Capture the cell that displays the provided text and extract its (X, Y) central coordinate. 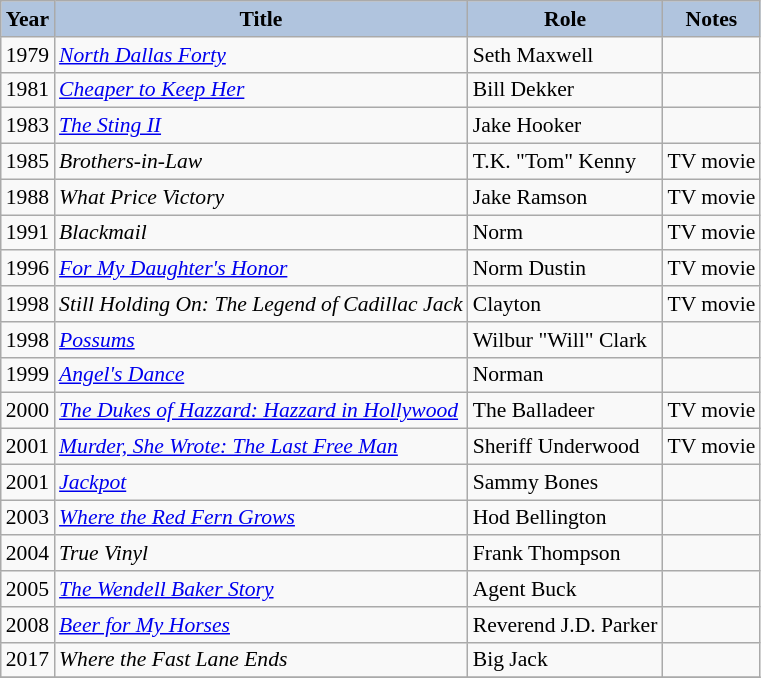
1999 (28, 375)
1991 (28, 233)
For My Daughter's Honor (261, 269)
Norman (566, 375)
Jake Hooker (566, 126)
Possums (261, 340)
Sheriff Underwood (566, 447)
2017 (28, 660)
Norm Dustin (566, 269)
2008 (28, 625)
Jackpot (261, 482)
North Dallas Forty (261, 55)
Still Holding On: The Legend of Cadillac Jack (261, 304)
Notes (711, 19)
Hod Bellington (566, 518)
Where the Fast Lane Ends (261, 660)
1981 (28, 90)
Reverend J.D. Parker (566, 625)
2004 (28, 554)
Angel's Dance (261, 375)
True Vinyl (261, 554)
2003 (28, 518)
1983 (28, 126)
Big Jack (566, 660)
The Wendell Baker Story (261, 589)
Wilbur "Will" Clark (566, 340)
Clayton (566, 304)
Year (28, 19)
Title (261, 19)
2000 (28, 411)
Seth Maxwell (566, 55)
Murder, She Wrote: The Last Free Man (261, 447)
1979 (28, 55)
Jake Ramson (566, 197)
1985 (28, 162)
T.K. "Tom" Kenny (566, 162)
Brothers-in-Law (261, 162)
The Sting II (261, 126)
The Dukes of Hazzard: Hazzard in Hollywood (261, 411)
Norm (566, 233)
Bill Dekker (566, 90)
The Balladeer (566, 411)
Beer for My Horses (261, 625)
Role (566, 19)
1988 (28, 197)
1996 (28, 269)
Frank Thompson (566, 554)
Where the Red Fern Grows (261, 518)
What Price Victory (261, 197)
Agent Buck (566, 589)
Cheaper to Keep Her (261, 90)
2005 (28, 589)
Blackmail (261, 233)
Sammy Bones (566, 482)
